For the text-containing cell, return its midpoint in [x, y] coordinate format. 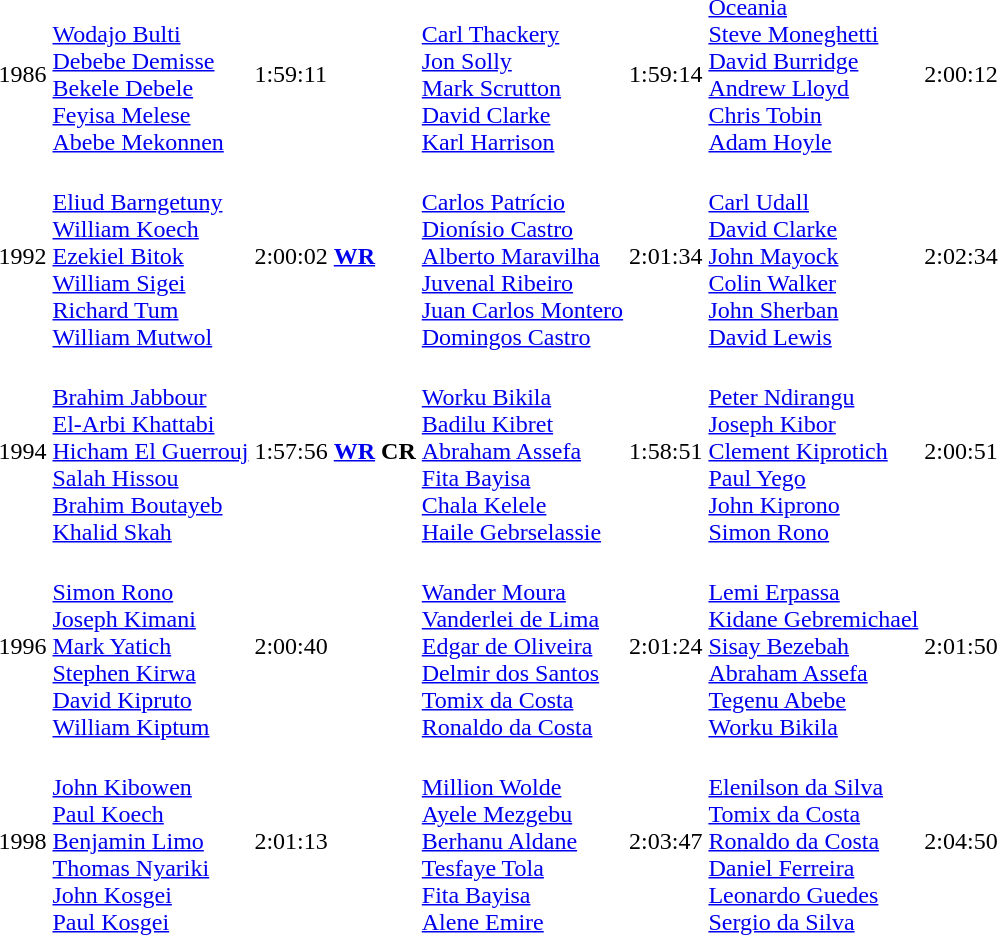
Worku BikilaBadilu KibretAbraham AssefaFita BayisaChala KeleleHaile Gebrselassie [522, 451]
Brahim JabbourEl-Arbi KhattabiHicham El GuerroujSalah HissouBrahim BoutayebKhalid Skah [150, 451]
Eliud BarngetunyWilliam KoechEzekiel BitokWilliam SigeiRichard TumWilliam Mutwol [150, 256]
1:58:51 [666, 451]
Carlos PatrícioDionísio CastroAlberto MaravilhaJuvenal RibeiroJuan Carlos MonteroDomingos Castro [522, 256]
2:01:24 [666, 646]
2:00:40 [335, 646]
Simon RonoJoseph KimaniMark YatichStephen KirwaDavid KiprutoWilliam Kiptum [150, 646]
Wander MouraVanderlei de LimaEdgar de OliveiraDelmir dos SantosTomix da CostaRonaldo da Costa [522, 646]
Carl UdallDavid ClarkeJohn MayockColin WalkerJohn SherbanDavid Lewis [814, 256]
2:01:34 [666, 256]
1:57:56 WR CR [335, 451]
Lemi ErpassaKidane GebremichaelSisay BezebahAbraham AssefaTegenu AbebeWorku Bikila [814, 646]
Peter NdiranguJoseph KiborClement KiprotichPaul YegoJohn KipronoSimon Rono [814, 451]
2:00:02 WR [335, 256]
